Output the [X, Y] coordinate of the center of the cell containing the given text.  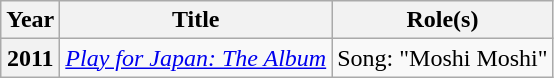
Play for Japan: The Album [196, 58]
Song: "Moshi Moshi" [442, 58]
Title [196, 20]
2011 [30, 58]
Year [30, 20]
Role(s) [442, 20]
